From the cell containing the given text, extract its center point as (X, Y) coordinate. 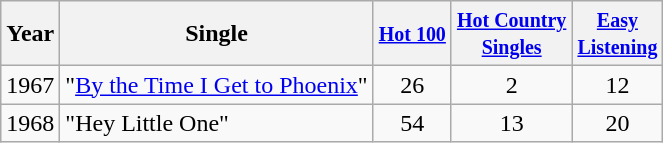
"Hey Little One" (216, 123)
54 (412, 123)
1968 (30, 123)
Year (30, 34)
EasyListening (618, 34)
Hot CountrySingles (511, 34)
26 (412, 85)
1967 (30, 85)
Hot 100 (412, 34)
20 (618, 123)
2 (511, 85)
13 (511, 123)
12 (618, 85)
"By the Time I Get to Phoenix" (216, 85)
Single (216, 34)
